Return (x, y) of the center of cell containing provided text 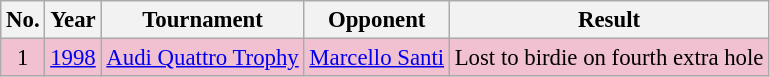
Marcello Santi (376, 58)
Result (608, 20)
No. (23, 20)
Audi Quattro Trophy (202, 58)
Lost to birdie on fourth extra hole (608, 58)
Year (73, 20)
Tournament (202, 20)
1998 (73, 58)
1 (23, 58)
Opponent (376, 20)
